Return [x, y] of the center of cell containing provided text 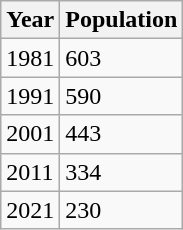
603 [122, 58]
Population [122, 20]
1991 [30, 96]
230 [122, 210]
334 [122, 172]
2001 [30, 134]
1981 [30, 58]
Year [30, 20]
590 [122, 96]
443 [122, 134]
2021 [30, 210]
2011 [30, 172]
